From the cell containing the given text, extract its center point as [x, y] coordinate. 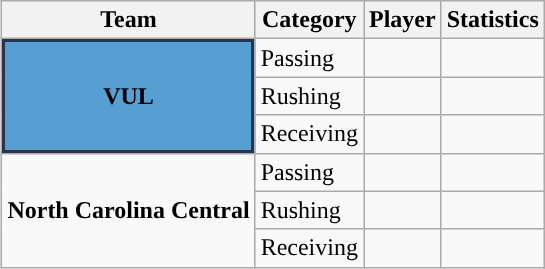
Category [309, 20]
North Carolina Central [128, 210]
Team [128, 20]
Player [403, 20]
VUL [128, 96]
Statistics [492, 20]
